Extract the (x, y) coordinate from the center of the cell holding the provided text.  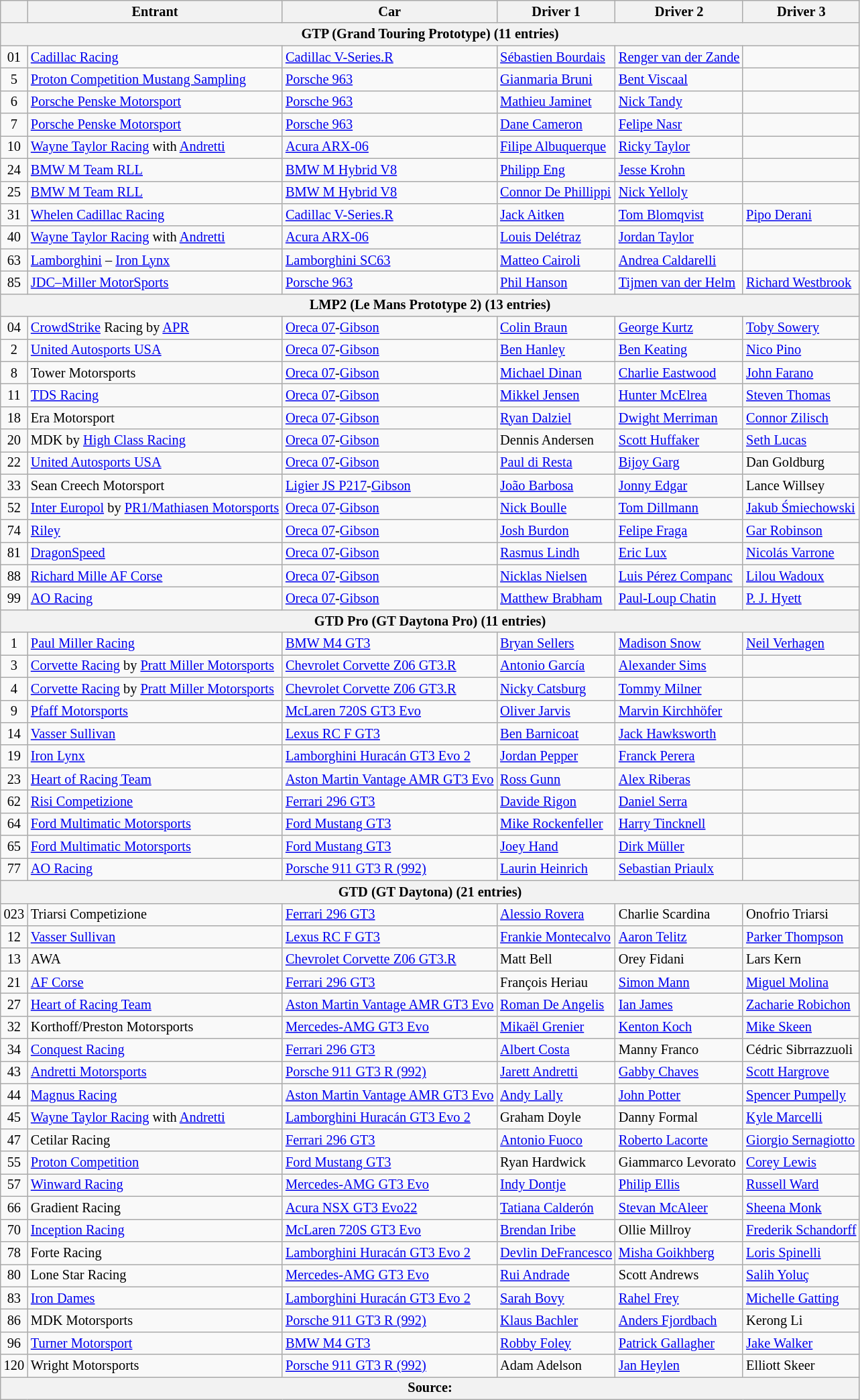
Bijoy Garg (679, 463)
Nick Tandy (679, 102)
Sean Creech Motorsport (155, 485)
Car (389, 11)
40 (14, 237)
Turner Motorsport (155, 1343)
77 (14, 869)
80 (14, 1275)
Risi Competizione (155, 801)
Nicolás Varrone (801, 553)
John Potter (679, 1095)
Kyle Marcelli (801, 1118)
4 (14, 689)
Lamborghini SC63 (389, 260)
19 (14, 756)
Nicky Catsburg (556, 689)
1 (14, 644)
Driver 1 (556, 11)
Jack Hawksworth (679, 734)
25 (14, 192)
Jonny Edgar (679, 485)
55 (14, 1163)
TDS Racing (155, 395)
21 (14, 982)
CrowdStrike Racing by APR (155, 328)
Riley (155, 530)
John Farano (801, 373)
Phil Hanson (556, 282)
Steven Thomas (801, 395)
Orey Fidani (679, 959)
66 (14, 1208)
Nico Pino (801, 350)
MDK Motorsports (155, 1320)
63 (14, 260)
Sébastien Bourdais (556, 57)
Madison Snow (679, 644)
Pfaff Motorsports (155, 711)
Korthoff/Preston Motorsports (155, 1027)
Marvin Kirchhöfer (679, 711)
Robby Foley (556, 1343)
Andrea Caldarelli (679, 260)
Matteo Cairoli (556, 260)
Ian James (679, 1004)
Jakub Śmiechowski (801, 508)
8 (14, 373)
Mikkel Jensen (556, 395)
Inter Europol by PR1/Mathiasen Motorsports (155, 508)
Mikaël Grenier (556, 1027)
9 (14, 711)
Kenton Koch (679, 1027)
Cadillac Racing (155, 57)
Giammarco Levorato (679, 1163)
34 (14, 1050)
Manny Franco (679, 1050)
Paul-Loup Chatin (679, 598)
Whelen Cadillac Racing (155, 215)
11 (14, 395)
Ollie Millroy (679, 1230)
Antonio García (556, 666)
23 (14, 779)
Gradient Racing (155, 1208)
Jordan Pepper (556, 756)
Renger van der Zande (679, 57)
Zacharie Robichon (801, 1004)
14 (14, 734)
GTD Pro (GT Daytona Pro) (11 entries) (430, 621)
Michelle Gatting (801, 1298)
Roman De Angelis (556, 1004)
Josh Burdon (556, 530)
Sheena Monk (801, 1208)
Era Motorsport (155, 418)
Antonio Fuoco (556, 1140)
Alessio Rovera (556, 915)
83 (14, 1298)
Iron Lynx (155, 756)
Proton Competition Mustang Sampling (155, 79)
Philip Ellis (679, 1185)
Jan Heylen (679, 1366)
Neil Verhagen (801, 644)
François Heriau (556, 982)
Danny Formal (679, 1118)
Mike Skeen (801, 1027)
Lone Star Racing (155, 1275)
Cetilar Racing (155, 1140)
Loris Spinelli (801, 1252)
Cédric Sibrrazzuoli (801, 1050)
Ben Barnicoat (556, 734)
Oliver Jarvis (556, 711)
64 (14, 824)
5 (14, 79)
Seth Lucas (801, 441)
99 (14, 598)
32 (14, 1027)
Harry Tincknell (679, 824)
GTP (Grand Touring Prototype) (11 entries) (430, 34)
Richard Mille AF Corse (155, 576)
Proton Competition (155, 1163)
44 (14, 1095)
Graham Doyle (556, 1118)
Dan Goldburg (801, 463)
Filipe Albuquerque (556, 147)
Mathieu Jaminet (556, 102)
85 (14, 282)
JDC–Miller MotorSports (155, 282)
Hunter McElrea (679, 395)
Jesse Krohn (679, 170)
AF Corse (155, 982)
Frederik Schandorff (801, 1230)
George Kurtz (679, 328)
Ben Keating (679, 350)
Stevan McAleer (679, 1208)
AWA (155, 959)
Iron Dames (155, 1298)
Acura NSX GT3 Evo22 (389, 1208)
Connor De Phillippi (556, 192)
Patrick Gallagher (679, 1343)
Frankie Montecalvo (556, 937)
Matt Bell (556, 959)
24 (14, 170)
Gianmaria Bruni (556, 79)
7 (14, 125)
Andretti Motorsports (155, 1072)
13 (14, 959)
Tom Dillmann (679, 508)
Laurin Heinrich (556, 869)
Felipe Fraga (679, 530)
96 (14, 1343)
43 (14, 1072)
6 (14, 102)
Tatiana Calderón (556, 1208)
Charlie Eastwood (679, 373)
18 (14, 418)
Colin Braun (556, 328)
Paul Miller Racing (155, 644)
Lilou Wadoux (801, 576)
Sarah Bovy (556, 1298)
Jarett Andretti (556, 1072)
Brendan Iribe (556, 1230)
3 (14, 666)
Ricky Taylor (679, 147)
Misha Goikhberg (679, 1252)
Mike Rockenfeller (556, 824)
Ross Gunn (556, 779)
Matthew Brabham (556, 598)
Source: (430, 1388)
Ryan Dalziel (556, 418)
Jack Aitken (556, 215)
Scott Huffaker (679, 441)
Winward Racing (155, 1185)
Andy Lally (556, 1095)
Jake Walker (801, 1343)
31 (14, 215)
Nicklas Nielsen (556, 576)
78 (14, 1252)
LMP2 (Le Mans Prototype 2) (13 entries) (430, 305)
Rui Andrade (556, 1275)
Anders Fjordbach (679, 1320)
Entrant (155, 11)
Scott Hargrove (801, 1072)
Bent Viscaal (679, 79)
MDK by High Class Racing (155, 441)
Rahel Frey (679, 1298)
10 (14, 147)
Aaron Telitz (679, 937)
62 (14, 801)
Sebastian Priaulx (679, 869)
22 (14, 463)
Lamborghini – Iron Lynx (155, 260)
Spencer Pumpelly (801, 1095)
DragonSpeed (155, 553)
Magnus Racing (155, 1095)
Driver 2 (679, 11)
Giorgio Sernagiotto (801, 1140)
45 (14, 1118)
Michael Dinan (556, 373)
65 (14, 847)
120 (14, 1366)
47 (14, 1140)
88 (14, 576)
Tom Blomqvist (679, 215)
Toby Sowery (801, 328)
Russell Ward (801, 1185)
P. J. Hyett (801, 598)
Adam Adelson (556, 1366)
Dirk Müller (679, 847)
70 (14, 1230)
Gar Robinson (801, 530)
Jordan Taylor (679, 237)
Dane Cameron (556, 125)
Indy Dontje (556, 1185)
Nick Yelloly (679, 192)
Franck Perera (679, 756)
023 (14, 915)
Eric Lux (679, 553)
Ben Hanley (556, 350)
74 (14, 530)
Ryan Hardwick (556, 1163)
Inception Racing (155, 1230)
Felipe Nasr (679, 125)
Alexander Sims (679, 666)
Forte Racing (155, 1252)
Kerong Li (801, 1320)
Conquest Racing (155, 1050)
Albert Costa (556, 1050)
81 (14, 553)
86 (14, 1320)
Connor Zilisch (801, 418)
Lars Kern (801, 959)
Tijmen van der Helm (679, 282)
Tower Motorsports (155, 373)
Dwight Merriman (679, 418)
Onofrio Triarsi (801, 915)
Wright Motorsports (155, 1366)
2 (14, 350)
Daniel Serra (679, 801)
Devlin DeFrancesco (556, 1252)
Charlie Scardina (679, 915)
Luis Pérez Companc (679, 576)
Pipo Derani (801, 215)
Gabby Chaves (679, 1072)
52 (14, 508)
Alex Riberas (679, 779)
Tommy Milner (679, 689)
20 (14, 441)
27 (14, 1004)
Elliott Skeer (801, 1366)
Scott Andrews (679, 1275)
12 (14, 937)
Lance Willsey (801, 485)
Bryan Sellers (556, 644)
João Barbosa (556, 485)
Paul di Resta (556, 463)
Miguel Molina (801, 982)
Simon Mann (679, 982)
33 (14, 485)
Triarsi Competizione (155, 915)
Philipp Eng (556, 170)
Driver 3 (801, 11)
Richard Westbrook (801, 282)
Rasmus Lindh (556, 553)
57 (14, 1185)
Dennis Andersen (556, 441)
Salih Yoluç (801, 1275)
Parker Thompson (801, 937)
Roberto Lacorte (679, 1140)
Louis Delétraz (556, 237)
01 (14, 57)
Corey Lewis (801, 1163)
GTD (GT Daytona) (21 entries) (430, 892)
Joey Hand (556, 847)
Davide Rigon (556, 801)
Klaus Bachler (556, 1320)
Ligier JS P217-Gibson (389, 485)
04 (14, 328)
Nick Boulle (556, 508)
